For the text-containing cell, return its midpoint in [X, Y] coordinate format. 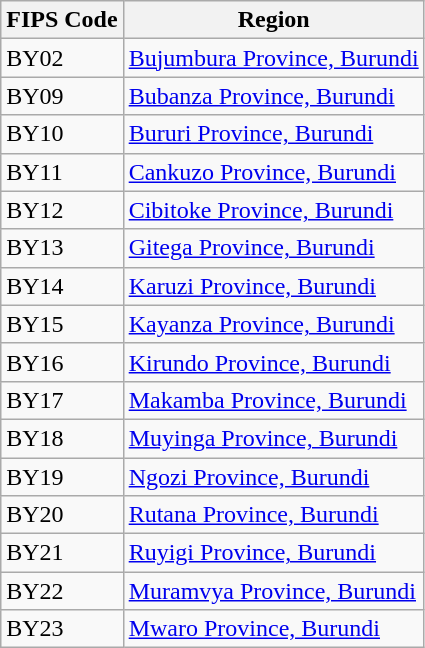
BY13 [62, 248]
BY10 [62, 134]
BY09 [62, 96]
Makamba Province, Burundi [274, 400]
BY19 [62, 477]
BY02 [62, 58]
BY16 [62, 362]
Muramvya Province, Burundi [274, 591]
BY11 [62, 172]
BY23 [62, 629]
Kayanza Province, Burundi [274, 324]
Ngozi Province, Burundi [274, 477]
Rutana Province, Burundi [274, 515]
Cibitoke Province, Burundi [274, 210]
Bururi Province, Burundi [274, 134]
Muyinga Province, Burundi [274, 438]
Kirundo Province, Burundi [274, 362]
Bujumbura Province, Burundi [274, 58]
BY12 [62, 210]
BY20 [62, 515]
BY18 [62, 438]
Cankuzo Province, Burundi [274, 172]
BY14 [62, 286]
Gitega Province, Burundi [274, 248]
BY15 [62, 324]
BY21 [62, 553]
Ruyigi Province, Burundi [274, 553]
BY17 [62, 400]
FIPS Code [62, 20]
Region [274, 20]
BY22 [62, 591]
Mwaro Province, Burundi [274, 629]
Bubanza Province, Burundi [274, 96]
Karuzi Province, Burundi [274, 286]
